Return the (X, Y) coordinate for the center point of the cell that contains the specified text.  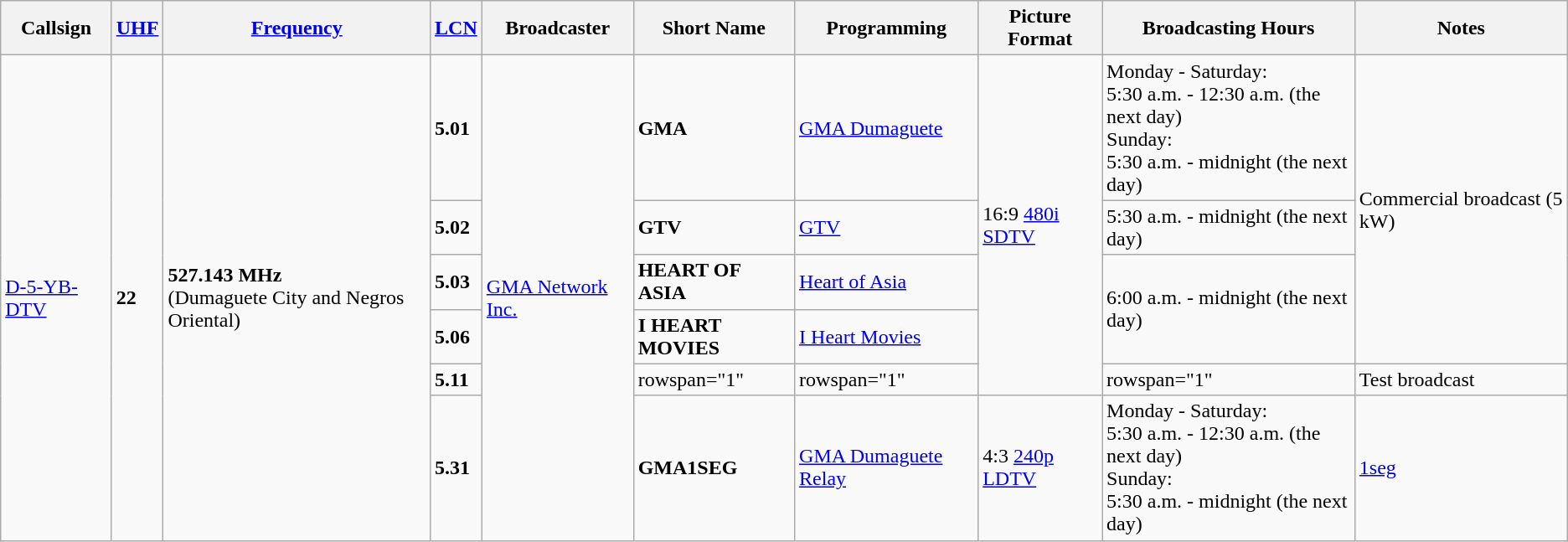
Heart of Asia (886, 281)
5.03 (456, 281)
5.02 (456, 228)
I HEART MOVIES (714, 337)
Short Name (714, 28)
Frequency (297, 28)
Callsign (56, 28)
527.143 MHz(Dumaguete City and Negros Oriental) (297, 298)
Picture Format (1040, 28)
1seg (1461, 467)
I Heart Movies (886, 337)
D-5-YB-DTV (56, 298)
UHF (137, 28)
GMA Network Inc. (558, 298)
LCN (456, 28)
5:30 a.m. - midnight (the next day) (1229, 228)
4:3 240p LDTV (1040, 467)
Test broadcast (1461, 379)
5.11 (456, 379)
Broadcasting Hours (1229, 28)
HEART OF ASIA (714, 281)
Programming (886, 28)
GMA (714, 127)
5.01 (456, 127)
Notes (1461, 28)
Commercial broadcast (5 kW) (1461, 209)
Broadcaster (558, 28)
GMA Dumaguete (886, 127)
5.31 (456, 467)
GMA Dumaguete Relay (886, 467)
22 (137, 298)
6:00 a.m. - midnight (the next day) (1229, 309)
16:9 480i SDTV (1040, 225)
5.06 (456, 337)
GMA1SEG (714, 467)
